Pinpoint the cell where the given text exists, returning its [x, y] midpoint coordinate. 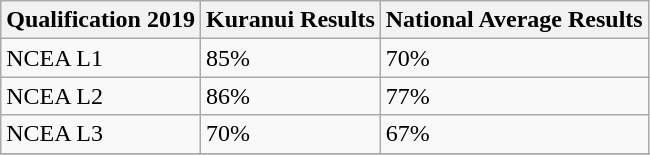
Kuranui Results [290, 20]
86% [290, 96]
NCEA L3 [101, 134]
NCEA L1 [101, 58]
National Average Results [514, 20]
NCEA L2 [101, 96]
Qualification 2019 [101, 20]
85% [290, 58]
67% [514, 134]
77% [514, 96]
